Determine the (x, y) coordinate at the center of the cell enclosing the given text.  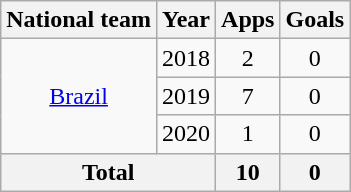
Year (186, 20)
Brazil (79, 96)
Total (108, 172)
2019 (186, 96)
10 (248, 172)
2 (248, 58)
Goals (315, 20)
2018 (186, 58)
Apps (248, 20)
1 (248, 134)
National team (79, 20)
7 (248, 96)
2020 (186, 134)
